Search for the cell housing the specified text and yield its [X, Y] center coordinate. 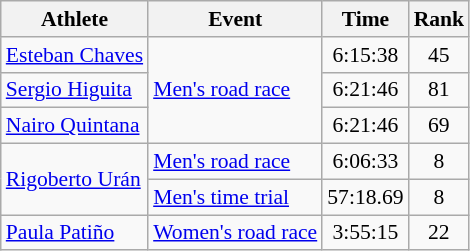
6:06:33 [365, 162]
22 [440, 233]
Men's time trial [235, 197]
45 [440, 55]
81 [440, 90]
Women's road race [235, 233]
Event [235, 19]
6:15:38 [365, 55]
3:55:15 [365, 233]
Nairo Quintana [74, 126]
Rank [440, 19]
69 [440, 126]
Rigoberto Urán [74, 180]
Esteban Chaves [74, 55]
Athlete [74, 19]
Time [365, 19]
Sergio Higuita [74, 90]
57:18.69 [365, 197]
Paula Patiño [74, 233]
